Find where the given text appears and provide that cell's center as [X, Y] coordinate. 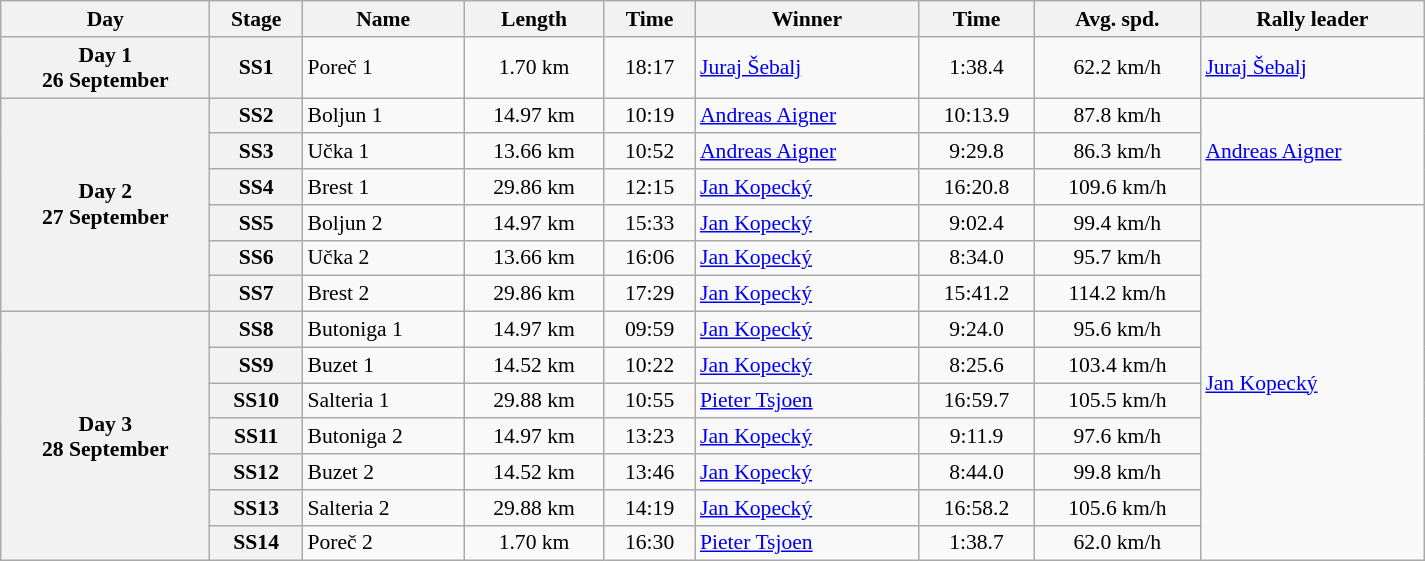
SS7 [256, 294]
Length [534, 19]
8:44.0 [977, 472]
SS2 [256, 116]
Učka 2 [382, 258]
SS9 [256, 365]
10:22 [650, 365]
SS14 [256, 543]
9:29.8 [977, 152]
Poreč 2 [382, 543]
Butoniga 1 [382, 330]
Day 126 September [106, 68]
95.7 km/h [1117, 258]
10:13.9 [977, 116]
Avg. spd. [1117, 19]
16:58.2 [977, 508]
16:06 [650, 258]
SS8 [256, 330]
103.4 km/h [1117, 365]
17:29 [650, 294]
9:11.9 [977, 437]
109.6 km/h [1117, 187]
16:20.8 [977, 187]
1:38.7 [977, 543]
Brest 2 [382, 294]
Boljun 1 [382, 116]
105.5 km/h [1117, 401]
15:41.2 [977, 294]
15:33 [650, 223]
Buzet 1 [382, 365]
Poreč 1 [382, 68]
Boljun 2 [382, 223]
8:34.0 [977, 258]
16:59.7 [977, 401]
Day [106, 19]
Salteria 1 [382, 401]
Salteria 2 [382, 508]
Butoniga 2 [382, 437]
SS11 [256, 437]
Buzet 2 [382, 472]
Winner [807, 19]
09:59 [650, 330]
18:17 [650, 68]
SS5 [256, 223]
10:19 [650, 116]
105.6 km/h [1117, 508]
Name [382, 19]
Stage [256, 19]
8:25.6 [977, 365]
13:46 [650, 472]
Day 227 September [106, 205]
97.6 km/h [1117, 437]
Brest 1 [382, 187]
SS13 [256, 508]
114.2 km/h [1117, 294]
1:38.4 [977, 68]
10:55 [650, 401]
86.3 km/h [1117, 152]
95.6 km/h [1117, 330]
99.4 km/h [1117, 223]
SS6 [256, 258]
12:15 [650, 187]
Rally leader [1312, 19]
10:52 [650, 152]
SS12 [256, 472]
SS10 [256, 401]
62.0 km/h [1117, 543]
99.8 km/h [1117, 472]
SS4 [256, 187]
16:30 [650, 543]
9:02.4 [977, 223]
62.2 km/h [1117, 68]
9:24.0 [977, 330]
14:19 [650, 508]
Day 328 September [106, 436]
Učka 1 [382, 152]
13:23 [650, 437]
SS1 [256, 68]
87.8 km/h [1117, 116]
SS3 [256, 152]
